Return (x, y) of the center of cell containing provided text 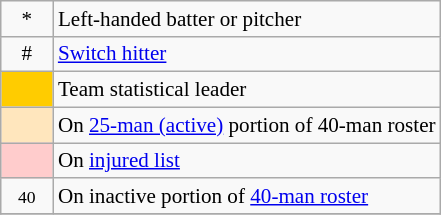
Left-handed batter or pitcher (247, 18)
Switch hitter (247, 54)
* (27, 18)
Team statistical leader (247, 90)
On injured list (247, 160)
40 (27, 196)
On inactive portion of 40-man roster (247, 196)
# (27, 54)
On 25-man (active) portion of 40-man roster (247, 124)
